Scan for the cell matching the given text and deliver its [X, Y] coordinate at center. 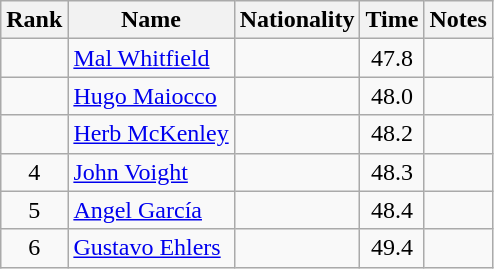
48.2 [392, 134]
Time [392, 20]
47.8 [392, 58]
49.4 [392, 248]
Mal Whitfield [151, 58]
Notes [458, 20]
48.0 [392, 96]
Rank [34, 20]
Angel García [151, 210]
Nationality [297, 20]
48.3 [392, 172]
48.4 [392, 210]
Gustavo Ehlers [151, 248]
4 [34, 172]
Herb McKenley [151, 134]
5 [34, 210]
Name [151, 20]
6 [34, 248]
John Voight [151, 172]
Hugo Maiocco [151, 96]
